Capture the cell that displays the provided text and extract its (x, y) central coordinate. 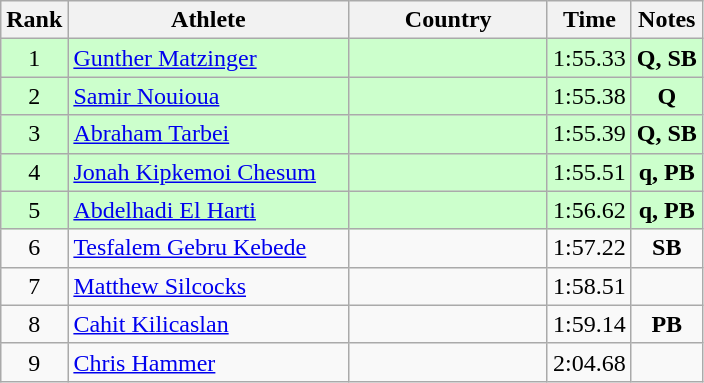
8 (34, 324)
Chris Hammer (208, 362)
Abdelhadi El Harti (208, 210)
6 (34, 248)
SB (666, 248)
Samir Nouioua (208, 96)
4 (34, 172)
1:56.62 (589, 210)
Matthew Silcocks (208, 286)
Gunther Matzinger (208, 58)
Tesfalem Gebru Kebede (208, 248)
Q (666, 96)
PB (666, 324)
1:59.14 (589, 324)
Time (589, 20)
Notes (666, 20)
1:55.33 (589, 58)
2:04.68 (589, 362)
Athlete (208, 20)
Abraham Tarbei (208, 134)
1:58.51 (589, 286)
7 (34, 286)
3 (34, 134)
1:57.22 (589, 248)
1:55.39 (589, 134)
1:55.38 (589, 96)
Country (448, 20)
2 (34, 96)
Jonah Kipkemoi Chesum (208, 172)
Cahit Kilicaslan (208, 324)
1:55.51 (589, 172)
9 (34, 362)
5 (34, 210)
1 (34, 58)
Rank (34, 20)
